Search for the cell housing the specified text and yield its [X, Y] center coordinate. 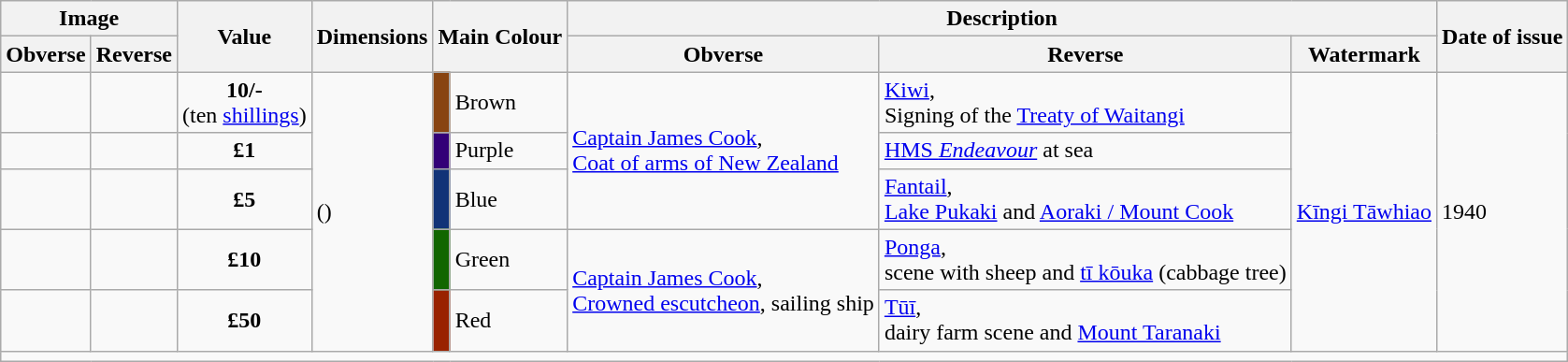
1940 [1503, 211]
Blue [509, 198]
Value [244, 36]
Kiwi, Signing of the Treaty of Waitangi [1085, 103]
10/- (ten shillings) [244, 103]
Dimensions [372, 36]
Brown [509, 103]
Captain James Cook, Coat of arms of New Zealand [724, 151]
HMS Endeavour at sea [1085, 151]
Green [509, 260]
Main Colour [500, 36]
Image [90, 19]
Captain James Cook, Crowned escutcheon, sailing ship [724, 290]
Ponga, scene with sheep and tī kōuka (cabbage tree) [1085, 260]
Kīngi Tāwhiao [1363, 211]
Date of issue [1503, 36]
Red [509, 320]
£1 [244, 151]
£50 [244, 320]
£5 [244, 198]
Purple [509, 151]
Fantail, Lake Pukaki and Aoraki / Mount Cook [1085, 198]
() [372, 211]
Watermark [1363, 54]
£10 [244, 260]
Description [1002, 19]
Tūī, dairy farm scene and Mount Taranaki [1085, 320]
